Extract the [X, Y] coordinate from the center of the cell holding the provided text.  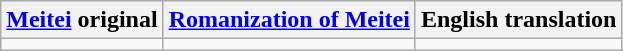
English translation [518, 20]
Meitei original [82, 20]
Romanization of Meitei [289, 20]
